Provide the [x, y] coordinate of the cell's center where the given text is located.  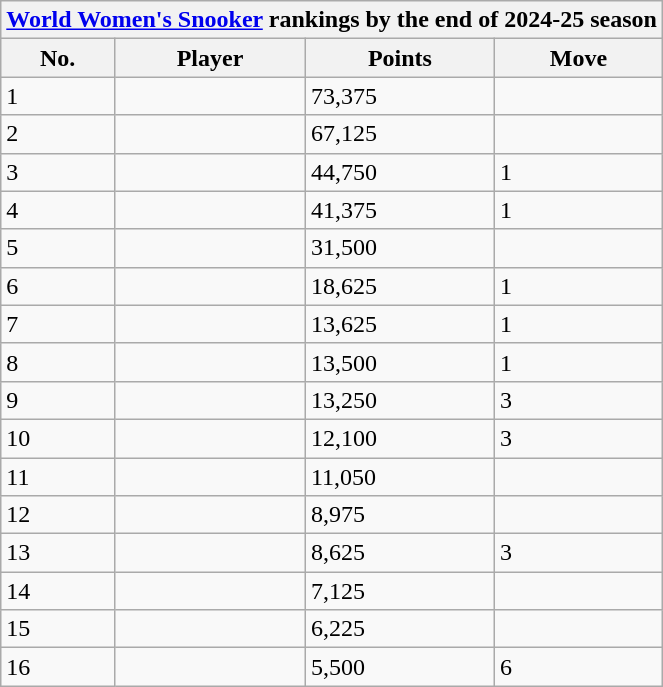
5,500 [400, 667]
6,225 [400, 629]
10 [58, 438]
13 [58, 553]
8 [58, 362]
11,050 [400, 477]
15 [58, 629]
Player [210, 58]
Move [579, 58]
8,975 [400, 515]
13,500 [400, 362]
16 [58, 667]
World Women's Snooker rankings by the end of 2024-25 season [332, 20]
7,125 [400, 591]
2 [58, 134]
13,625 [400, 324]
12 [58, 515]
11 [58, 477]
5 [58, 248]
14 [58, 591]
13,250 [400, 400]
73,375 [400, 96]
18,625 [400, 286]
31,500 [400, 248]
No. [58, 58]
9 [58, 400]
8,625 [400, 553]
7 [58, 324]
4 [58, 210]
12,100 [400, 438]
67,125 [400, 134]
41,375 [400, 210]
44,750 [400, 172]
Points [400, 58]
